Scan for the cell matching the given text and deliver its (x, y) coordinate at center. 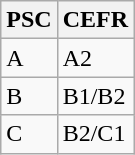
B1/B2 (95, 96)
B2/C1 (95, 134)
CEFR (95, 20)
C (29, 134)
A (29, 58)
A2 (95, 58)
B (29, 96)
PSC (29, 20)
